Locate the cell with the specified text and output its (x, y) center coordinate. 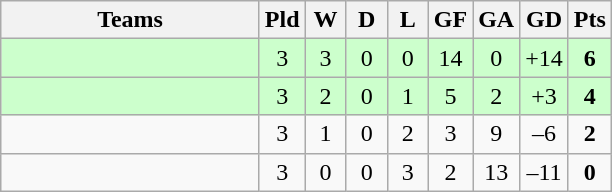
–11 (544, 172)
5 (450, 96)
GF (450, 20)
6 (590, 58)
L (408, 20)
+3 (544, 96)
4 (590, 96)
Pld (282, 20)
9 (496, 134)
+14 (544, 58)
Pts (590, 20)
14 (450, 58)
–6 (544, 134)
D (366, 20)
W (326, 20)
GD (544, 20)
13 (496, 172)
Teams (130, 20)
GA (496, 20)
